Provide the [x, y] coordinate of the cell's center where the given text is located.  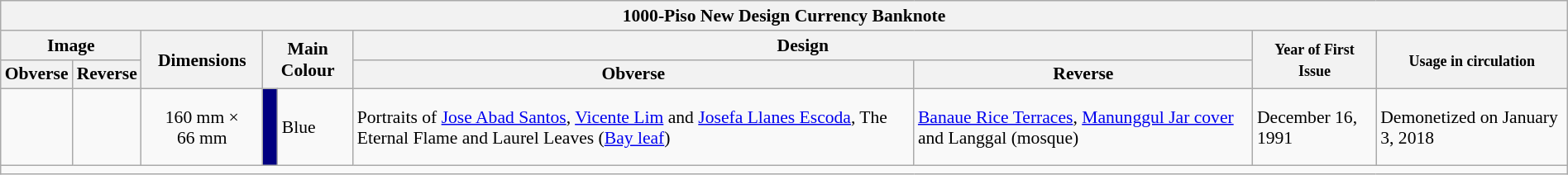
160 mm × 66 mm [202, 127]
Dimensions [202, 59]
Usage in circulation [1472, 59]
Demonetized on January 3, 2018 [1472, 127]
Main Colour [308, 59]
December 16, 1991 [1315, 127]
Year of First Issue [1315, 59]
Design [803, 45]
Banaue Rice Terraces, Manunggul Jar cover and Langgal (mosque) [1083, 127]
Image [71, 45]
1000-Piso New Design Currency Banknote [784, 16]
Portraits of Jose Abad Santos, Vicente Lim and Josefa Llanes Escoda, The Eternal Flame and Laurel Leaves (Bay leaf) [633, 127]
Blue [316, 127]
